For the text-containing cell, return its midpoint in (x, y) coordinate format. 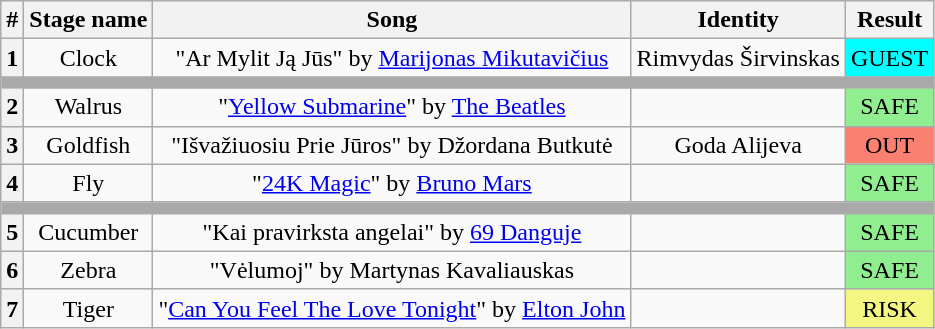
"Yellow Submarine" by The Beatles (392, 107)
Walrus (88, 107)
Song (392, 20)
2 (12, 107)
Zebra (88, 270)
Rimvydas Širvinskas (738, 58)
Identity (738, 20)
GUEST (889, 58)
Fly (88, 183)
3 (12, 145)
"Vėlumoj" by Martynas Kavaliauskas (392, 270)
"24K Magic" by Bruno Mars (392, 183)
"Can You Feel The Love Tonight" by Elton John (392, 308)
1 (12, 58)
5 (12, 232)
Tiger (88, 308)
Clock (88, 58)
OUT (889, 145)
RISK (889, 308)
6 (12, 270)
7 (12, 308)
"Kai pravirksta angelai" by 69 Danguje (392, 232)
# (12, 20)
"Išvažiuosiu Prie Jūros" by Džordana Butkutė (392, 145)
"Ar Mylit Ją Jūs" by Marijonas Mikutavičius (392, 58)
Goldfish (88, 145)
4 (12, 183)
Stage name (88, 20)
Goda Alijeva (738, 145)
Result (889, 20)
Cucumber (88, 232)
